Return the (x, y) coordinate for the center point of the cell that contains the specified text.  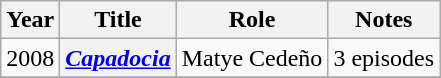
Year (30, 20)
Notes (384, 20)
Capadocia (118, 58)
2008 (30, 58)
Role (252, 20)
Matye Cedeño (252, 58)
3 episodes (384, 58)
Title (118, 20)
